Pinpoint the cell where the given text exists, returning its [x, y] midpoint coordinate. 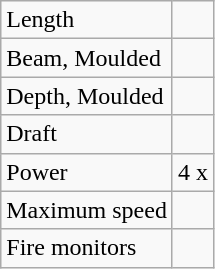
Fire monitors [87, 248]
4 x [192, 172]
Length [87, 20]
Draft [87, 134]
Power [87, 172]
Maximum speed [87, 210]
Depth, Moulded [87, 96]
Beam, Moulded [87, 58]
